Return the [x, y] coordinate for the center point of the cell that contains the specified text.  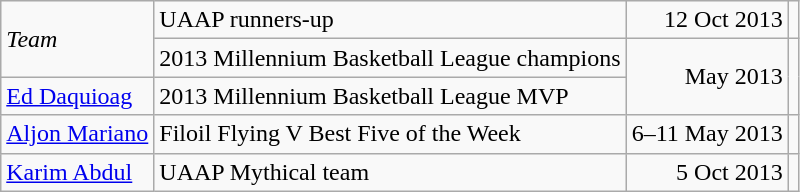
Ed Daquioag [78, 96]
6–11 May 2013 [707, 134]
2013 Millennium Basketball League champions [390, 58]
UAAP runners-up [390, 20]
Filoil Flying V Best Five of the Week [390, 134]
Team [78, 39]
Aljon Mariano [78, 134]
Karim Abdul [78, 172]
12 Oct 2013 [707, 20]
5 Oct 2013 [707, 172]
2013 Millennium Basketball League MVP [390, 96]
UAAP Mythical team [390, 172]
May 2013 [707, 77]
